Output the (x, y) coordinate of the center of the cell containing the given text.  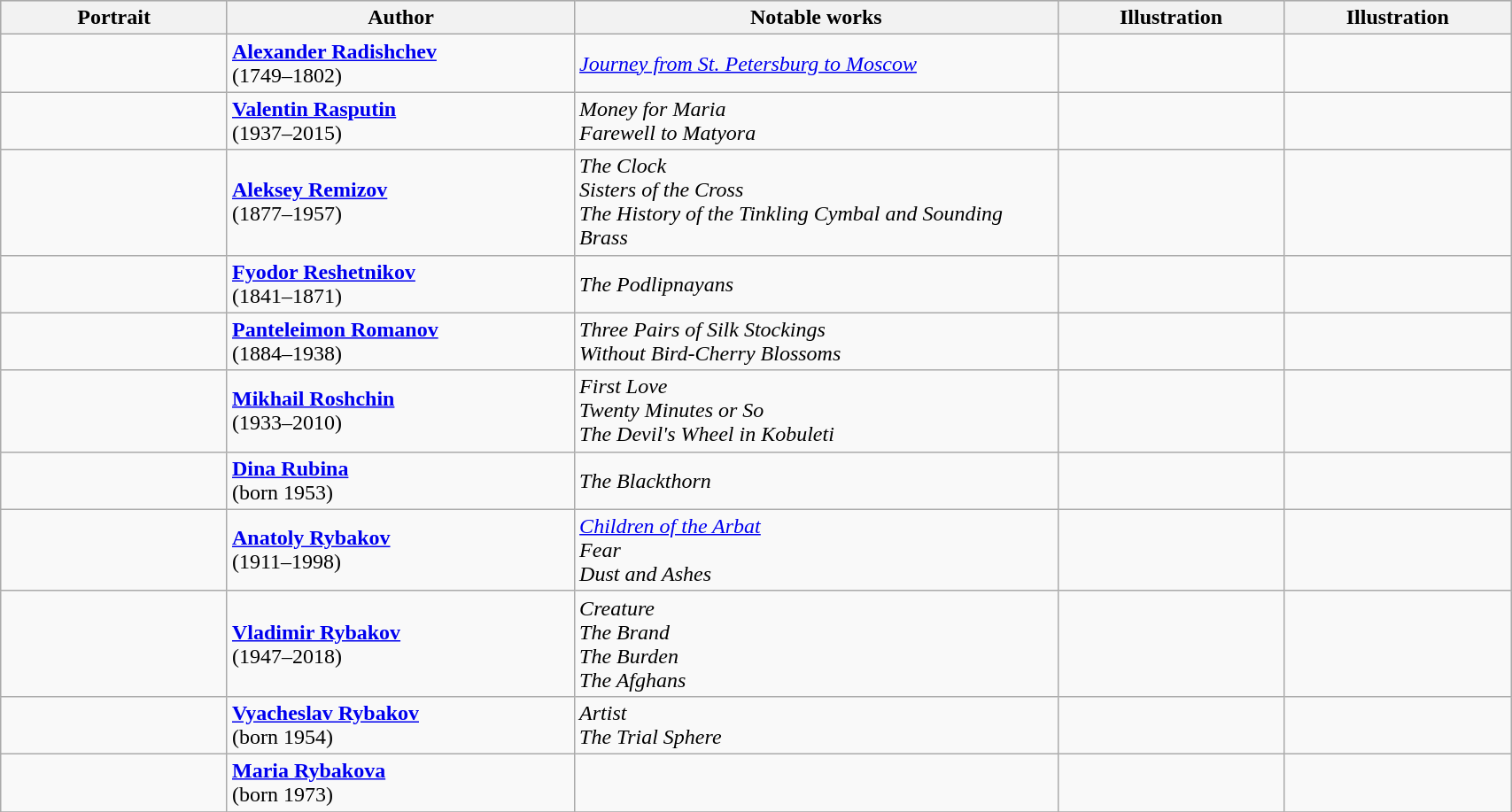
Portrait (114, 18)
Aleksey Remizov(1877–1957) (400, 202)
Author (400, 18)
Journey from St. Petersburg to Moscow (817, 64)
Three Pairs of Silk StockingsWithout Bird-Cherry Blossoms (817, 342)
Children of the ArbatFearDust and Ashes (817, 550)
Notable works (817, 18)
Dina Rubina(born 1953) (400, 480)
The ClockSisters of the CrossThe History of the Tinkling Cymbal and Sounding Brass (817, 202)
First LoveTwenty Minutes or SoThe Devil's Wheel in Kobuleti (817, 411)
Valentin Rasputin(1937–2015) (400, 120)
Money for MariaFarewell to Matyora (817, 120)
Maria Rybakova(born 1973) (400, 783)
Mikhail Roshchin(1933–2010) (400, 411)
CreatureThe BrandThe BurdenThe Afghans (817, 643)
The Podlipnayans (817, 283)
Vladimir Rybakov(1947–2018) (400, 643)
ArtistThe Trial Sphere (817, 724)
The Blackthorn (817, 480)
Panteleimon Romanov(1884–1938) (400, 342)
Vyacheslav Rybakov(born 1954) (400, 724)
Fyodor Reshetnikov(1841–1871) (400, 283)
Anatoly Rybakov(1911–1998) (400, 550)
Alexander Radishchev(1749–1802) (400, 64)
